Extract the [X, Y] coordinate from the center of the cell holding the provided text.  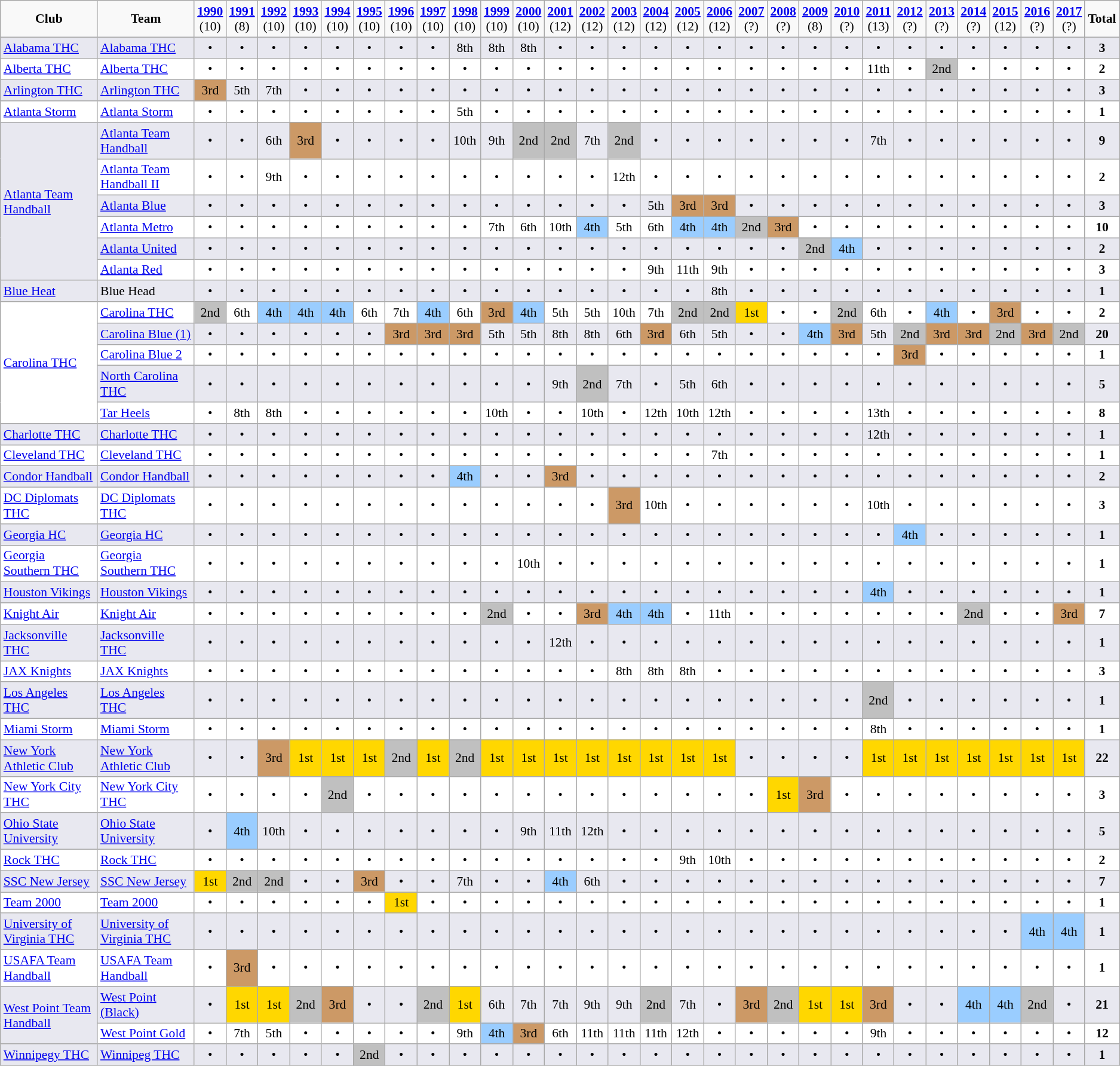
13th [878, 413]
Blue Heat [49, 292]
1990(10) [210, 19]
2015(12) [1005, 19]
2011(13) [878, 19]
2010(?) [847, 19]
2009(8) [815, 19]
1999(10) [497, 19]
12 [1101, 1034]
1998(10) [465, 19]
Winnipegy THC [49, 1055]
Carolina Blue (1) [146, 334]
2016(?) [1037, 19]
West Point Team Handball [49, 1016]
Club [49, 19]
2003(12) [624, 19]
2001(12) [560, 19]
1993(10) [306, 19]
1997(10) [432, 19]
2005(12) [688, 19]
North Carolina THC [146, 384]
2000(10) [528, 19]
1995(10) [369, 19]
1992(10) [274, 19]
Atlanta Red [146, 270]
8 [1101, 413]
2014(?) [974, 19]
Atlanta Team Handball II [146, 177]
2012(?) [910, 19]
Atlanta Blue [146, 206]
West Point Gold [146, 1034]
West Point (Black) [146, 1005]
9 [1101, 141]
2004(12) [656, 19]
Total [1101, 19]
Carolina Blue 2 [146, 355]
Tar Heels [146, 413]
Blue Head [146, 292]
Team [146, 19]
2007(?) [751, 19]
22 [1101, 758]
Atlanta Metro [146, 228]
Atlanta United [146, 249]
1994(10) [337, 19]
1996(10) [401, 19]
2002(12) [593, 19]
21 [1101, 1005]
2006(12) [719, 19]
Winnipeg THC [146, 1055]
2008(?) [784, 19]
1991(8) [241, 19]
20 [1101, 334]
2013(?) [941, 19]
2017(?) [1069, 19]
10 [1101, 228]
